Find where the given text appears and provide that cell's center as (X, Y) coordinate. 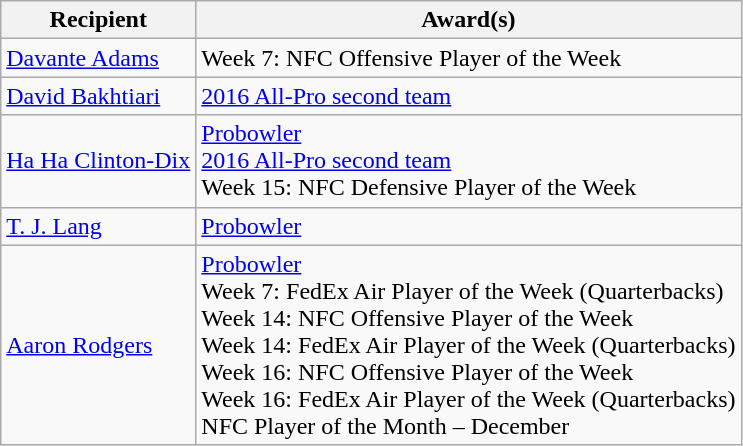
David Bakhtiari (98, 96)
Award(s) (468, 20)
Ha Ha Clinton-Dix (98, 161)
Probowler2016 All-Pro second teamWeek 15: NFC Defensive Player of the Week (468, 161)
2016 All-Pro second team (468, 96)
Recipient (98, 20)
Probowler (468, 226)
Aaron Rodgers (98, 345)
T. J. Lang (98, 226)
Week 7: NFC Offensive Player of the Week (468, 58)
Davante Adams (98, 58)
